Return [x, y] of the center of cell containing provided text 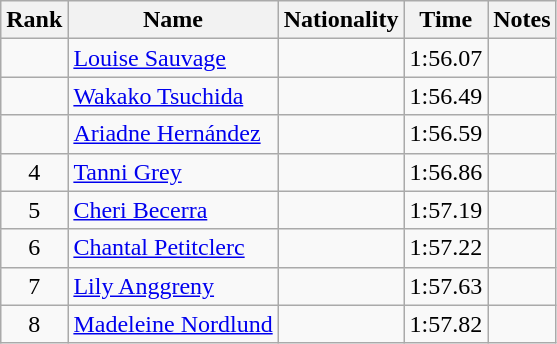
Nationality [341, 20]
Louise Sauvage [173, 58]
Cheri Becerra [173, 210]
Ariadne Hernández [173, 134]
1:57.19 [446, 210]
Time [446, 20]
1:57.63 [446, 286]
7 [34, 286]
Name [173, 20]
Chantal Petitclerc [173, 248]
1:57.22 [446, 248]
6 [34, 248]
Lily Anggreny [173, 286]
Notes [522, 20]
1:56.07 [446, 58]
8 [34, 324]
1:57.82 [446, 324]
1:56.59 [446, 134]
1:56.86 [446, 172]
Tanni Grey [173, 172]
Madeleine Nordlund [173, 324]
Wakako Tsuchida [173, 96]
4 [34, 172]
1:56.49 [446, 96]
Rank [34, 20]
5 [34, 210]
